Extract the [X, Y] coordinate from the center of the cell holding the provided text.  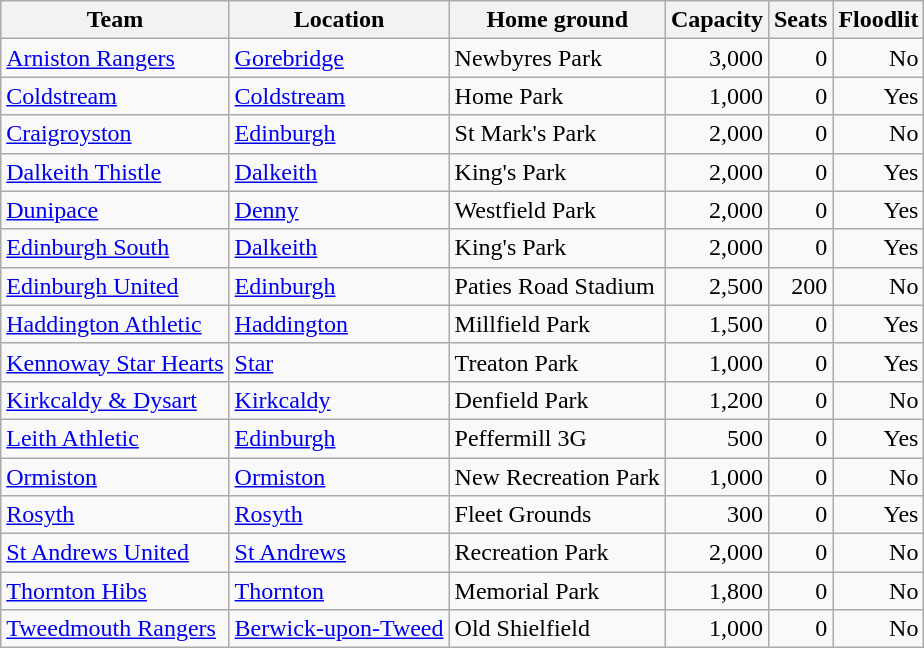
Fleet Grounds [557, 515]
Thornton [339, 591]
1,200 [716, 400]
1,500 [716, 324]
Thornton Hibs [115, 591]
Westfield Park [557, 210]
St Mark's Park [557, 134]
Craigroyston [115, 134]
Gorebridge [339, 58]
Memorial Park [557, 591]
Haddington [339, 324]
Dalkeith Thistle [115, 172]
Denfield Park [557, 400]
St Andrews United [115, 553]
Peffermill 3G [557, 438]
Star [339, 362]
Edinburgh United [115, 286]
Edinburgh South [115, 248]
Berwick-upon-Tweed [339, 629]
Kennoway Star Hearts [115, 362]
Tweedmouth Rangers [115, 629]
Leith Athletic [115, 438]
Floodlit [878, 20]
1,800 [716, 591]
Paties Road Stadium [557, 286]
St Andrews [339, 553]
Seats [800, 20]
Kirkcaldy & Dysart [115, 400]
Kirkcaldy [339, 400]
Dunipace [115, 210]
Old Shielfield [557, 629]
2,500 [716, 286]
Newbyres Park [557, 58]
Treaton Park [557, 362]
500 [716, 438]
Home Park [557, 96]
New Recreation Park [557, 477]
Capacity [716, 20]
Haddington Athletic [115, 324]
200 [800, 286]
Denny [339, 210]
300 [716, 515]
3,000 [716, 58]
Home ground [557, 20]
Location [339, 20]
Team [115, 20]
Millfield Park [557, 324]
Arniston Rangers [115, 58]
Recreation Park [557, 553]
